Extract the [X, Y] coordinate from the center of the cell holding the provided text.  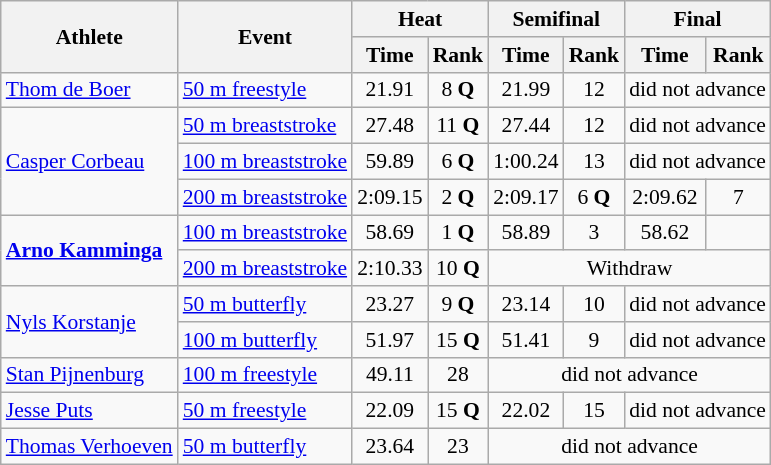
Arno Kamminga [90, 250]
7 [738, 197]
49.11 [390, 375]
Withdraw [630, 269]
100 m butterfly [265, 340]
23.64 [390, 447]
23.14 [526, 304]
9 [594, 340]
2:09.17 [526, 197]
Jesse Puts [90, 411]
9 Q [458, 304]
Thomas Verhoeven [90, 447]
58.89 [526, 233]
Final [698, 19]
1:00.24 [526, 162]
23.27 [390, 304]
23 [458, 447]
10 [594, 304]
22.02 [526, 411]
10 Q [458, 269]
Casper Corbeau [90, 162]
59.89 [390, 162]
13 [594, 162]
22.09 [390, 411]
21.99 [526, 90]
2:10.33 [390, 269]
21.91 [390, 90]
27.44 [526, 126]
2 Q [458, 197]
Thom de Boer [90, 90]
100 m freestyle [265, 375]
1 Q [458, 233]
Event [265, 36]
Athlete [90, 36]
58.69 [390, 233]
Semifinal [556, 19]
28 [458, 375]
11 Q [458, 126]
Nyls Korstanje [90, 322]
Stan Pijnenburg [90, 375]
2:09.62 [664, 197]
27.48 [390, 126]
51.97 [390, 340]
51.41 [526, 340]
15 [594, 411]
58.62 [664, 233]
8 Q [458, 90]
Heat [420, 19]
50 m breaststroke [265, 126]
3 [594, 233]
2:09.15 [390, 197]
